For the text-containing cell, return its midpoint in (x, y) coordinate format. 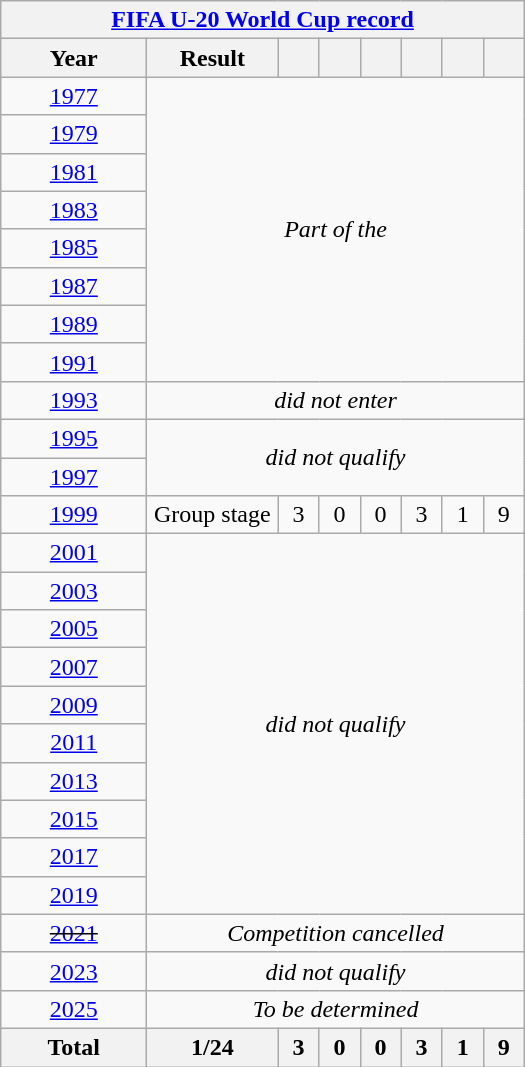
Competition cancelled (336, 933)
Result (212, 58)
1999 (74, 515)
2021 (74, 933)
FIFA U-20 World Cup record (263, 20)
2025 (74, 1009)
Total (74, 1047)
1991 (74, 362)
Year (74, 58)
Part of the (336, 229)
2023 (74, 971)
2005 (74, 629)
1997 (74, 477)
1/24 (212, 1047)
1985 (74, 248)
did not enter (336, 400)
2019 (74, 895)
1989 (74, 324)
2007 (74, 667)
1977 (74, 96)
To be determined (336, 1009)
1983 (74, 210)
2011 (74, 743)
2001 (74, 553)
2013 (74, 781)
2017 (74, 857)
1987 (74, 286)
1979 (74, 134)
1993 (74, 400)
2003 (74, 591)
1995 (74, 438)
Group stage (212, 515)
2009 (74, 705)
1981 (74, 172)
2015 (74, 819)
